Identify which cell holds the provided text, then report its [x, y] central coordinate. 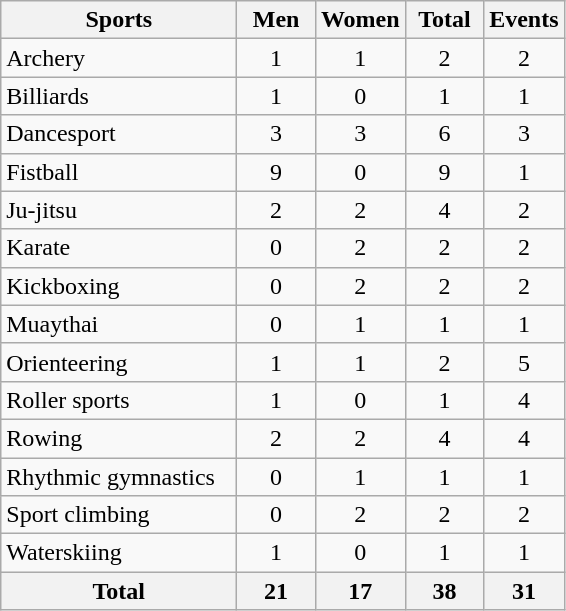
5 [524, 362]
Waterskiing [119, 553]
Ju-jitsu [119, 210]
Dancesport [119, 134]
Events [524, 20]
Rhythmic gymnastics [119, 477]
Sport climbing [119, 515]
Karate [119, 248]
Fistball [119, 172]
21 [276, 591]
Women [360, 20]
Roller sports [119, 400]
31 [524, 591]
Archery [119, 58]
Kickboxing [119, 286]
Orienteering [119, 362]
Billiards [119, 96]
38 [444, 591]
6 [444, 134]
17 [360, 591]
Men [276, 20]
Sports [119, 20]
Muaythai [119, 324]
Rowing [119, 438]
